Output the (X, Y) coordinate of the center of the cell containing the given text.  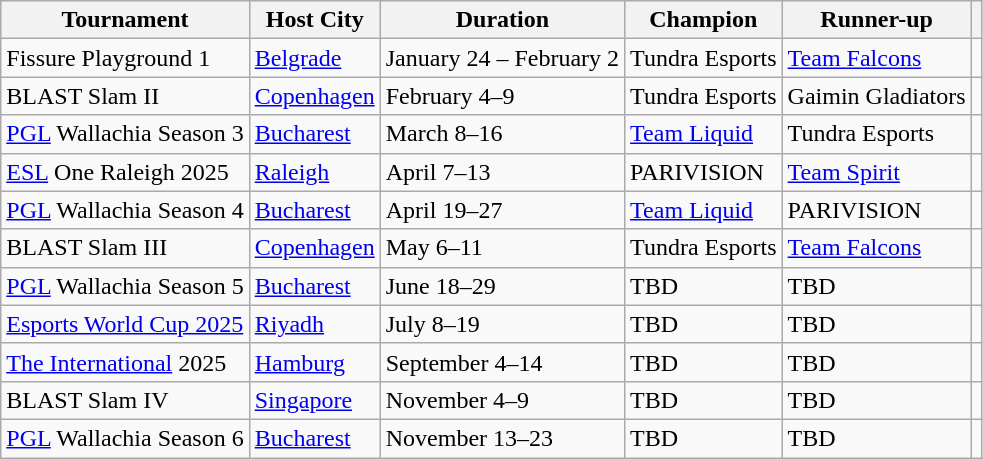
Hamburg (314, 362)
BLAST Slam III (125, 248)
Tournament (125, 20)
PGL Wallachia Season 4 (125, 210)
PGL Wallachia Season 3 (125, 134)
September 4–14 (502, 362)
Raleigh (314, 172)
January 24 – February 2 (502, 58)
BLAST Slam II (125, 96)
Team Spirit (876, 172)
PGL Wallachia Season 6 (125, 438)
March 8–16 (502, 134)
Riyadh (314, 324)
ESL One Raleigh 2025 (125, 172)
Singapore (314, 400)
Host City (314, 20)
Runner-up (876, 20)
April 7–13 (502, 172)
February 4–9 (502, 96)
June 18–29 (502, 286)
Belgrade (314, 58)
May 6–11 (502, 248)
The International 2025 (125, 362)
Gaimin Gladiators (876, 96)
Esports World Cup 2025 (125, 324)
November 4–9 (502, 400)
Fissure Playground 1 (125, 58)
Duration (502, 20)
November 13–23 (502, 438)
April 19–27 (502, 210)
PGL Wallachia Season 5 (125, 286)
BLAST Slam IV (125, 400)
July 8–19 (502, 324)
Champion (704, 20)
